Extract the [X, Y] coordinate from the center of the cell holding the provided text.  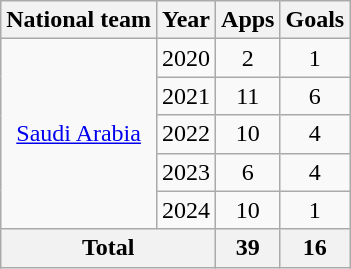
National team [79, 20]
11 [248, 96]
Saudi Arabia [79, 134]
2 [248, 58]
39 [248, 248]
2021 [186, 96]
2024 [186, 210]
Apps [248, 20]
2022 [186, 134]
2020 [186, 58]
Total [108, 248]
Year [186, 20]
16 [315, 248]
Goals [315, 20]
2023 [186, 172]
